Search for the cell housing the specified text and yield its (X, Y) center coordinate. 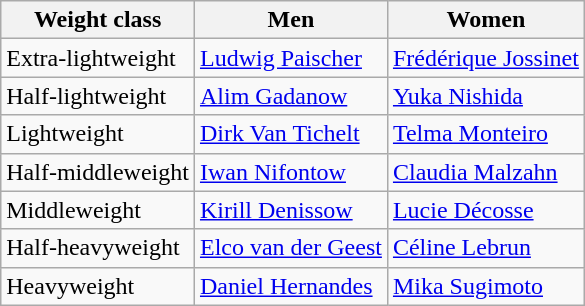
Half-lightweight (98, 96)
Lightweight (98, 134)
Lucie Décosse (486, 210)
Half-middleweight (98, 172)
Frédérique Jossinet (486, 58)
Daniel Hernandes (290, 286)
Middleweight (98, 210)
Dirk Van Tichelt (290, 134)
Heavyweight (98, 286)
Kirill Denissow (290, 210)
Iwan Nifontow (290, 172)
Half-heavyweight (98, 248)
Elco van der Geest (290, 248)
Claudia Malzahn (486, 172)
Ludwig Paischer (290, 58)
Telma Monteiro (486, 134)
Extra-lightweight (98, 58)
Céline Lebrun (486, 248)
Mika Sugimoto (486, 286)
Men (290, 20)
Yuka Nishida (486, 96)
Women (486, 20)
Alim Gadanow (290, 96)
Weight class (98, 20)
